Detect which cell encompasses the target text, then output its [X, Y] center coordinate. 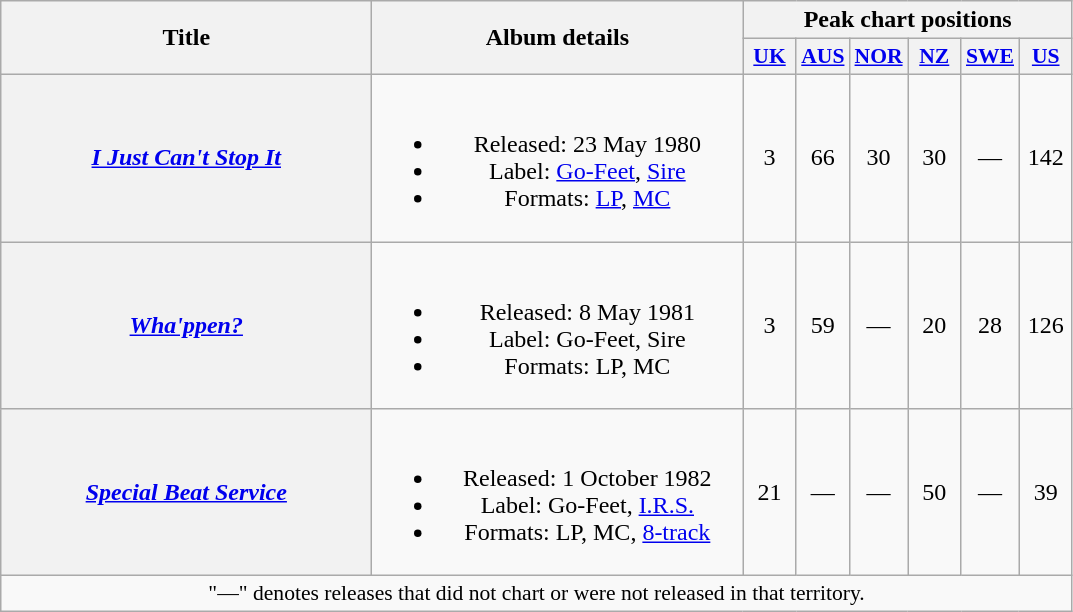
20 [934, 326]
Released: 1 October 1982Label: Go-Feet, I.R.S.Formats: LP, MC, 8-track [558, 492]
SWE [990, 57]
Released: 23 May 1980Label: Go-Feet, SireFormats: LP, MC [558, 158]
UK [770, 57]
66 [822, 158]
21 [770, 492]
Peak chart positions [908, 20]
Album details [558, 38]
AUS [822, 57]
142 [1046, 158]
Title [186, 38]
US [1046, 57]
NOR [879, 57]
NZ [934, 57]
50 [934, 492]
126 [1046, 326]
I Just Can't Stop It [186, 158]
Special Beat Service [186, 492]
39 [1046, 492]
Wha'ppen? [186, 326]
28 [990, 326]
59 [822, 326]
Released: 8 May 1981Label: Go-Feet, SireFormats: LP, MC [558, 326]
"—" denotes releases that did not chart or were not released in that territory. [537, 594]
